Return (X, Y) of the center of cell containing provided text 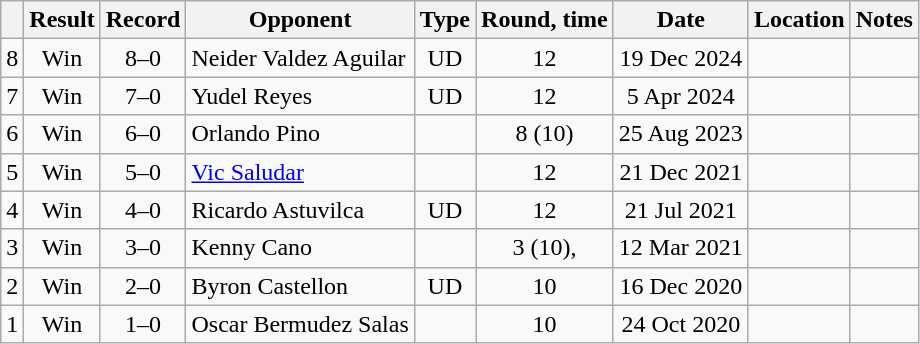
5 Apr 2024 (680, 96)
19 Dec 2024 (680, 58)
5–0 (143, 172)
7 (12, 96)
2 (12, 286)
Round, time (545, 20)
Result (62, 20)
8 (10) (545, 134)
4–0 (143, 210)
8 (12, 58)
Orlando Pino (300, 134)
7–0 (143, 96)
Vic Saludar (300, 172)
8–0 (143, 58)
Record (143, 20)
Type (444, 20)
21 Dec 2021 (680, 172)
21 Jul 2021 (680, 210)
Byron Castellon (300, 286)
5 (12, 172)
Oscar Bermudez Salas (300, 324)
3 (10), (545, 248)
1 (12, 324)
Notes (884, 20)
Date (680, 20)
Yudel Reyes (300, 96)
Opponent (300, 20)
16 Dec 2020 (680, 286)
25 Aug 2023 (680, 134)
Location (799, 20)
6 (12, 134)
Kenny Cano (300, 248)
6–0 (143, 134)
3 (12, 248)
1–0 (143, 324)
3–0 (143, 248)
24 Oct 2020 (680, 324)
Neider Valdez Aguilar (300, 58)
2–0 (143, 286)
12 Mar 2021 (680, 248)
Ricardo Astuvilca (300, 210)
4 (12, 210)
